Capture the cell that displays the provided text and extract its (X, Y) central coordinate. 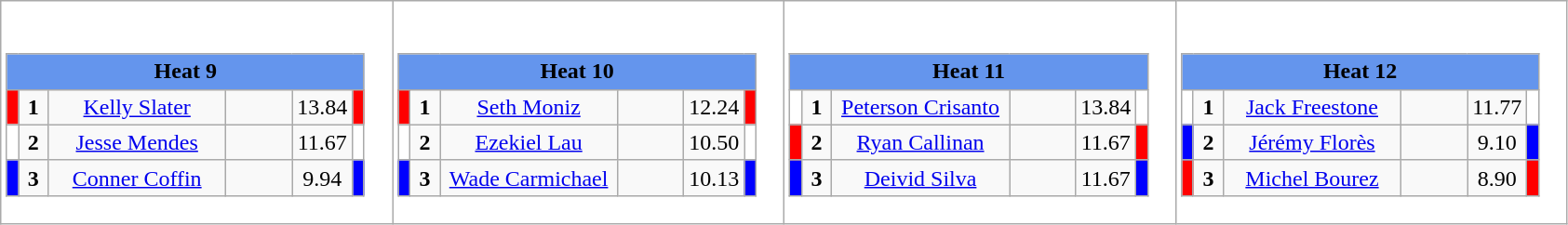
Wade Carmichael (529, 178)
9.94 (322, 178)
Heat 10 1 Seth Moniz 12.24 2 Ezekiel Lau 10.50 3 Wade Carmichael 10.13 (588, 112)
8.90 (1497, 178)
Peterson Crisanto (921, 107)
Ezekiel Lau (529, 142)
10.13 (715, 178)
Heat 9 1 Kelly Slater 13.84 2 Jesse Mendes 11.67 3 Conner Coffin 9.94 (197, 112)
Jack Freestone (1312, 107)
Michel Bourez (1312, 178)
Conner Coffin (138, 178)
Heat 12 (1360, 72)
Deivid Silva (921, 178)
Jesse Mendes (138, 142)
Seth Moniz (529, 107)
Heat 9 (185, 72)
11.77 (1497, 107)
Heat 12 1 Jack Freestone 11.77 2 Jérémy Florès 9.10 3 Michel Bourez 8.90 (1372, 112)
Kelly Slater (138, 107)
Heat 11 1 Peterson Crisanto 13.84 2 Ryan Callinan 11.67 3 Deivid Silva 11.67 (981, 112)
12.24 (715, 107)
9.10 (1497, 142)
10.50 (715, 142)
Ryan Callinan (921, 142)
Jérémy Florès (1312, 142)
Heat 10 (577, 72)
Heat 11 (969, 72)
